Identify which cell holds the provided text, then report its (X, Y) central coordinate. 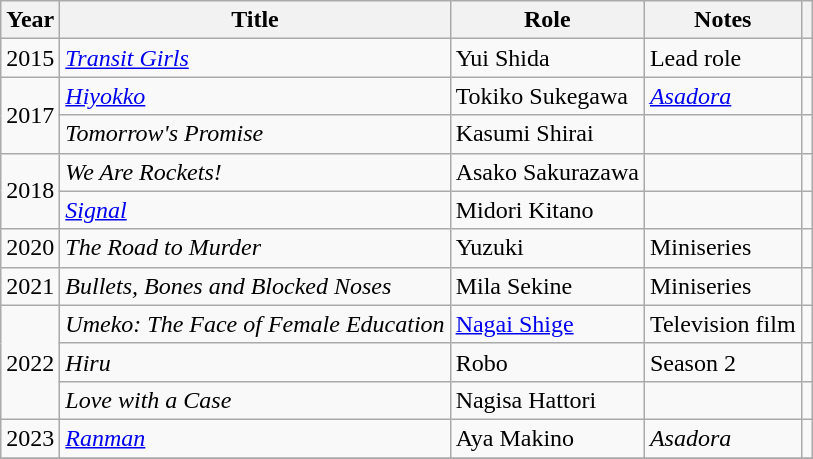
Love with a Case (255, 400)
Hiru (255, 362)
Aya Makino (547, 438)
Lead role (722, 58)
Television film (722, 324)
Tokiko Sukegawa (547, 96)
Yuzuki (547, 248)
2015 (30, 58)
Notes (722, 20)
2023 (30, 438)
2020 (30, 248)
Tomorrow's Promise (255, 134)
Mila Sekine (547, 286)
2022 (30, 362)
Ranman (255, 438)
Robo (547, 362)
Asako Sakurazawa (547, 172)
Title (255, 20)
Bullets, Bones and Blocked Noses (255, 286)
Signal (255, 210)
Midori Kitano (547, 210)
Yui Shida (547, 58)
Nagisa Hattori (547, 400)
The Road to Murder (255, 248)
Hiyokko (255, 96)
We Are Rockets! (255, 172)
2021 (30, 286)
Role (547, 20)
Season 2 (722, 362)
2017 (30, 115)
Nagai Shige (547, 324)
Kasumi Shirai (547, 134)
Transit Girls (255, 58)
2018 (30, 191)
Year (30, 20)
Umeko: The Face of Female Education (255, 324)
